Capture the cell that displays the provided text and extract its [x, y] central coordinate. 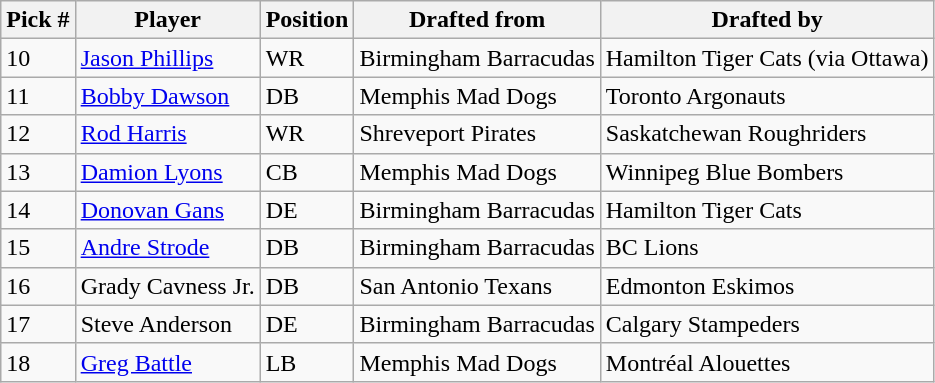
Montréal Alouettes [767, 362]
Player [168, 20]
17 [38, 324]
Pick # [38, 20]
14 [38, 210]
LB [307, 362]
18 [38, 362]
Hamilton Tiger Cats (via Ottawa) [767, 58]
Winnipeg Blue Bombers [767, 172]
Shreveport Pirates [477, 134]
16 [38, 286]
Damion Lyons [168, 172]
CB [307, 172]
Rod Harris [168, 134]
Grady Cavness Jr. [168, 286]
Andre Strode [168, 248]
10 [38, 58]
BC Lions [767, 248]
Donovan Gans [168, 210]
Hamilton Tiger Cats [767, 210]
11 [38, 96]
Bobby Dawson [168, 96]
San Antonio Texans [477, 286]
Toronto Argonauts [767, 96]
Drafted by [767, 20]
Edmonton Eskimos [767, 286]
Drafted from [477, 20]
12 [38, 134]
Position [307, 20]
Saskatchewan Roughriders [767, 134]
Steve Anderson [168, 324]
Calgary Stampeders [767, 324]
13 [38, 172]
Greg Battle [168, 362]
Jason Phillips [168, 58]
15 [38, 248]
